Determine the [x, y] coordinate at the center of the cell enclosing the given text.  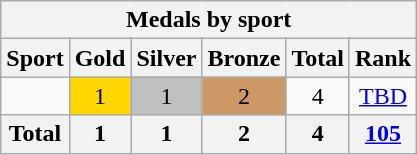
TBD [382, 96]
Medals by sport [209, 20]
105 [382, 134]
Gold [100, 58]
Rank [382, 58]
Silver [166, 58]
Bronze [244, 58]
Sport [35, 58]
